Capture the cell that displays the provided text and extract its (x, y) central coordinate. 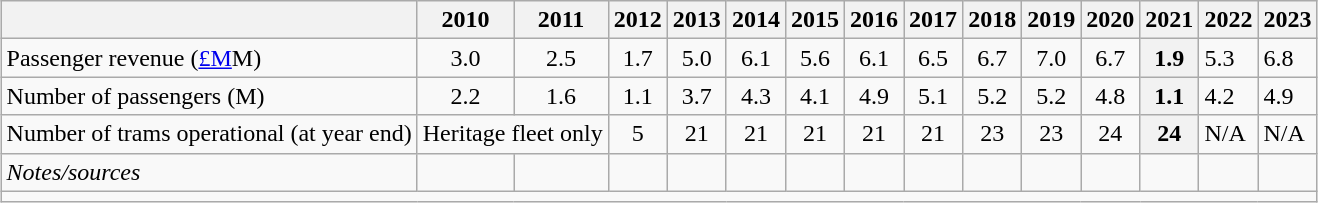
2014 (756, 20)
2015 (814, 20)
2.5 (561, 58)
4.1 (814, 96)
Number of trams operational (at year end) (209, 134)
2.2 (466, 96)
2019 (1052, 20)
2010 (466, 20)
5.1 (934, 96)
2017 (934, 20)
1.9 (1170, 58)
2022 (1228, 20)
5.6 (814, 58)
Heritage fleet only (512, 134)
2016 (874, 20)
1.7 (638, 58)
5 (638, 134)
2023 (1288, 20)
2021 (1170, 20)
4.8 (1110, 96)
3.0 (466, 58)
4.2 (1228, 96)
7.0 (1052, 58)
5.3 (1228, 58)
2013 (696, 20)
6.5 (934, 58)
4.3 (756, 96)
3.7 (696, 96)
2020 (1110, 20)
2018 (992, 20)
6.8 (1288, 58)
2011 (561, 20)
1.6 (561, 96)
2012 (638, 20)
Number of passengers (M) (209, 96)
Notes/sources (209, 172)
5.0 (696, 58)
Passenger revenue (£MM) (209, 58)
